Scan for the cell matching the given text and deliver its (x, y) coordinate at center. 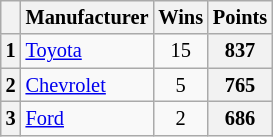
3 (11, 118)
Chevrolet (88, 85)
5 (180, 85)
Wins (180, 17)
15 (180, 51)
1 (11, 51)
Ford (88, 118)
837 (240, 51)
765 (240, 85)
Toyota (88, 51)
Points (240, 17)
Manufacturer (88, 17)
686 (240, 118)
